From the cell containing the given text, extract its center point as (X, Y) coordinate. 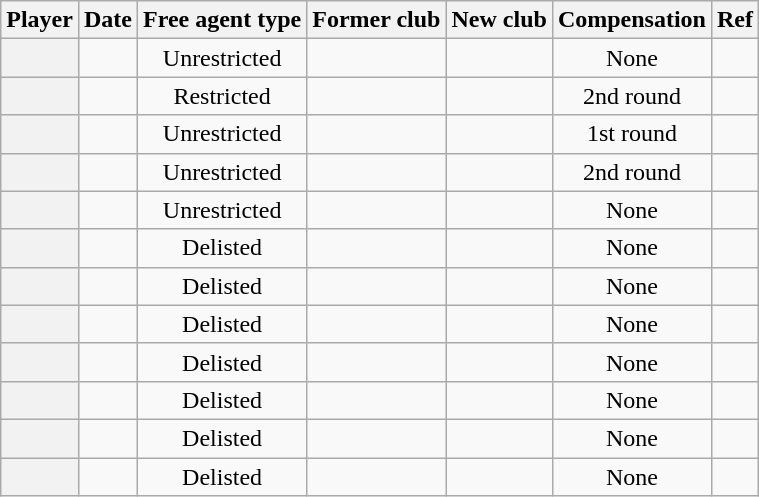
Compensation (632, 20)
Restricted (222, 96)
Ref (734, 20)
Free agent type (222, 20)
1st round (632, 134)
Former club (376, 20)
New club (499, 20)
Player (40, 20)
Date (108, 20)
